Identify which cell holds the provided text, then report its (x, y) central coordinate. 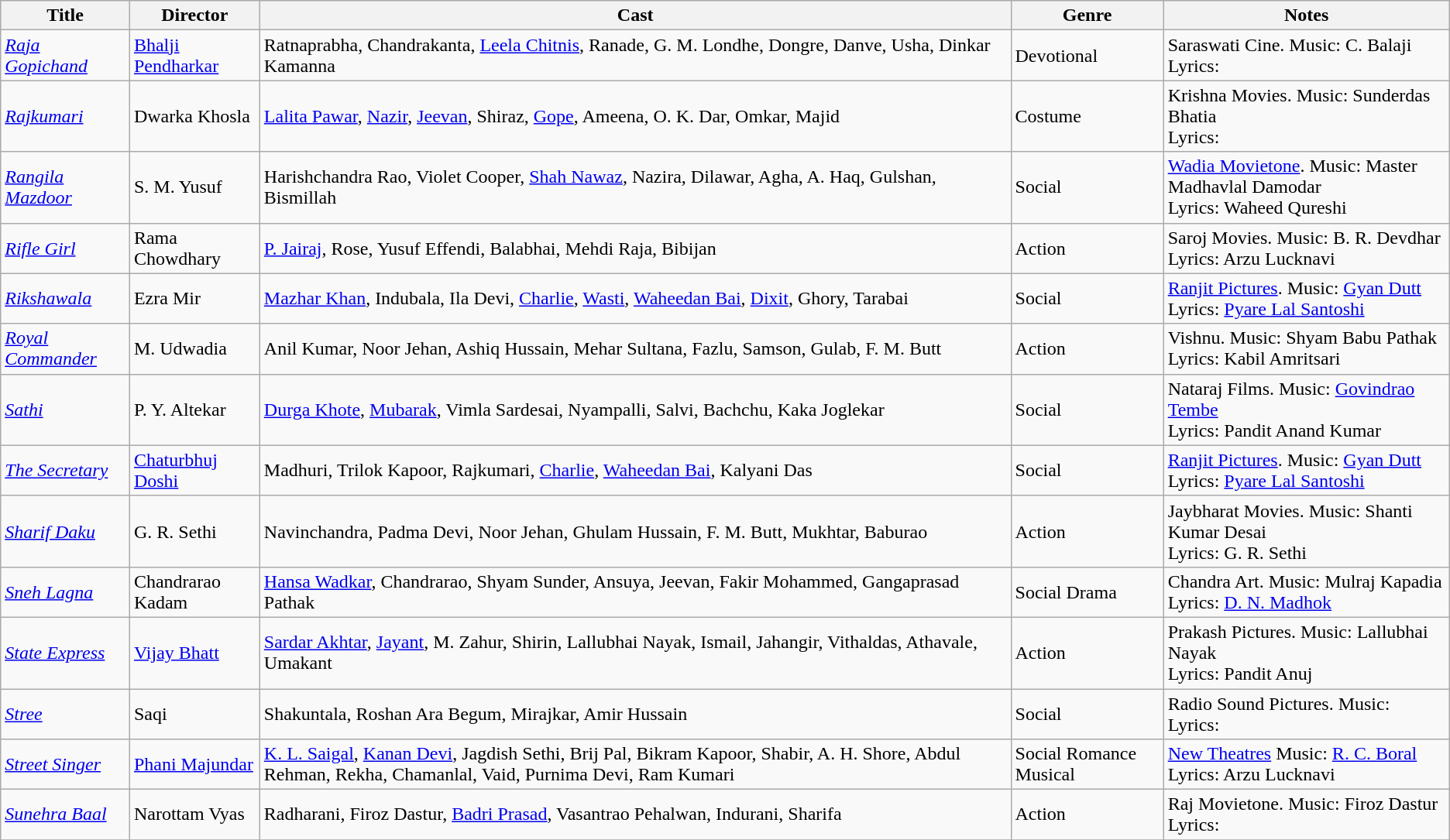
Bhalji Pendharkar (194, 56)
Radio Sound Pictures. Music: Lyrics: (1306, 714)
Saraswati Cine. Music: C. BalajiLyrics: (1306, 56)
Radharani, Firoz Dastur, Badri Prasad, Vasantrao Pehalwan, Indurani, Sharifa (635, 814)
P. Y. Altekar (194, 410)
Sardar Akhtar, Jayant, M. Zahur, Shirin, Lallubhai Nayak, Ismail, Jahangir, Vithaldas, Athavale, Umakant (635, 653)
Rajkumari (65, 116)
Rikshawala (65, 299)
Raja Gopichand (65, 56)
Anil Kumar, Noor Jehan, Ashiq Hussain, Mehar Sultana, Fazlu, Samson, Gulab, F. M. Butt (635, 348)
Navinchandra, Padma Devi, Noor Jehan, Ghulam Hussain, F. M. Butt, Mukhtar, Baburao (635, 531)
New Theatres Music: R. C. BoralLyrics: Arzu Lucknavi (1306, 765)
Cast (635, 15)
Director (194, 15)
Mazhar Khan, Indubala, Ila Devi, Charlie, Wasti, Waheedan Bai, Dixit, Ghory, Tarabai (635, 299)
Rangila Mazdoor (65, 187)
Saroj Movies. Music: B. R. DevdharLyrics: Arzu Lucknavi (1306, 248)
Shakuntala, Roshan Ara Begum, Mirajkar, Amir Hussain (635, 714)
P. Jairaj, Rose, Yusuf Effendi, Balabhai, Mehdi Raja, Bibijan (635, 248)
Phani Majundar (194, 765)
Ezra Mir (194, 299)
Genre (1087, 15)
Durga Khote, Mubarak, Vimla Sardesai, Nyampalli, Salvi, Bachchu, Kaka Joglekar (635, 410)
Vijay Bhatt (194, 653)
Chandra Art. Music: Mulraj KapadiaLyrics: D. N. Madhok (1306, 591)
Nataraj Films. Music: Govindrao TembeLyrics: Pandit Anand Kumar (1306, 410)
Lalita Pawar, Nazir, Jeevan, Shiraz, Gope, Ameena, O. K. Dar, Omkar, Majid (635, 116)
Prakash Pictures. Music: Lallubhai NayakLyrics: Pandit Anuj (1306, 653)
K. L. Saigal, Kanan Devi, Jagdish Sethi, Brij Pal, Bikram Kapoor, Shabir, A. H. Shore, Abdul Rehman, Rekha, Chamanlal, Vaid, Purnima Devi, Ram Kumari (635, 765)
Stree (65, 714)
Harishchandra Rao, Violet Cooper, Shah Nawaz, Nazira, Dilawar, Agha, A. Haq, Gulshan, Bismillah (635, 187)
Vishnu. Music: Shyam Babu PathakLyrics: Kabil Amritsari (1306, 348)
Madhuri, Trilok Kapoor, Rajkumari, Charlie, Waheedan Bai, Kalyani Das (635, 471)
Costume (1087, 116)
Social Drama (1087, 591)
Title (65, 15)
Royal Commander (65, 348)
State Express (65, 653)
Hansa Wadkar, Chandrarao, Shyam Sunder, Ansuya, Jeevan, Fakir Mohammed, Gangaprasad Pathak (635, 591)
M. Udwadia (194, 348)
Devotional (1087, 56)
Sunehra Baal (65, 814)
Raj Movietone. Music: Firoz Dastur Lyrics: (1306, 814)
S. M. Yusuf (194, 187)
Sharif Daku (65, 531)
Dwarka Khosla (194, 116)
Narottam Vyas (194, 814)
Krishna Movies. Music: Sunderdas BhatiaLyrics: (1306, 116)
Ratnaprabha, Chandrakanta, Leela Chitnis, Ranade, G. M. Londhe, Dongre, Danve, Usha, Dinkar Kamanna (635, 56)
G. R. Sethi (194, 531)
Jaybharat Movies. Music: Shanti Kumar DesaiLyrics: G. R. Sethi (1306, 531)
Rifle Girl (65, 248)
Rama Chowdhary (194, 248)
The Secretary (65, 471)
Chandrarao Kadam (194, 591)
Street Singer (65, 765)
Sathi (65, 410)
Saqi (194, 714)
Sneh Lagna (65, 591)
Social Romance Musical (1087, 765)
Chaturbhuj Doshi (194, 471)
Notes (1306, 15)
Wadia Movietone. Music: Master Madhavlal DamodarLyrics: Waheed Qureshi (1306, 187)
